Search for the cell housing the specified text and yield its [x, y] center coordinate. 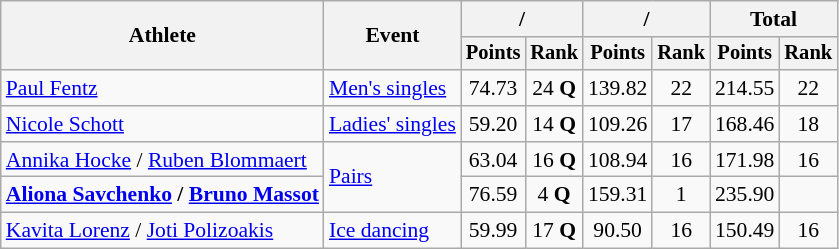
24 Q [554, 88]
Athlete [162, 36]
Pairs [392, 178]
Ice dancing [392, 231]
Event [392, 36]
90.50 [618, 231]
Total [774, 19]
Kavita Lorenz / Joti Polizoakis [162, 231]
214.55 [744, 88]
Annika Hocke / Ruben Blommaert [162, 160]
Nicole Schott [162, 124]
4 Q [554, 195]
Ladies' singles [392, 124]
59.20 [493, 124]
109.26 [618, 124]
159.31 [618, 195]
74.73 [493, 88]
17 Q [554, 231]
63.04 [493, 160]
Men's singles [392, 88]
1 [681, 195]
18 [808, 124]
14 Q [554, 124]
168.46 [744, 124]
Paul Fentz [162, 88]
235.90 [744, 195]
150.49 [744, 231]
59.99 [493, 231]
17 [681, 124]
139.82 [618, 88]
Aliona Savchenko / Bruno Massot [162, 195]
108.94 [618, 160]
76.59 [493, 195]
171.98 [744, 160]
16 Q [554, 160]
